Return the [x, y] coordinate for the center point of the cell that contains the specified text.  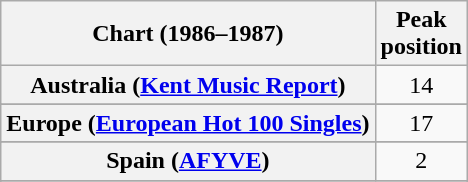
2 [421, 161]
Chart (1986–1987) [188, 34]
Europe (European Hot 100 Singles) [188, 123]
Australia (Kent Music Report) [188, 85]
Spain (AFYVE) [188, 161]
Peakposition [421, 34]
17 [421, 123]
14 [421, 85]
